Find where the given text appears and provide that cell's center as (X, Y) coordinate. 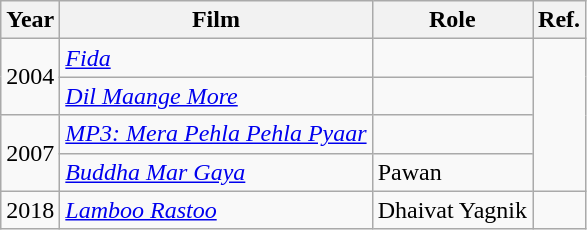
Dil Maange More (216, 96)
MP3: Mera Pehla Pehla Pyaar (216, 134)
Ref. (560, 20)
2007 (30, 153)
Year (30, 20)
Role (452, 20)
2018 (30, 210)
Pawan (452, 172)
Dhaivat Yagnik (452, 210)
Fida (216, 58)
Buddha Mar Gaya (216, 172)
Film (216, 20)
2004 (30, 77)
Lamboo Rastoo (216, 210)
